Identify which cell holds the provided text, then report its [X, Y] central coordinate. 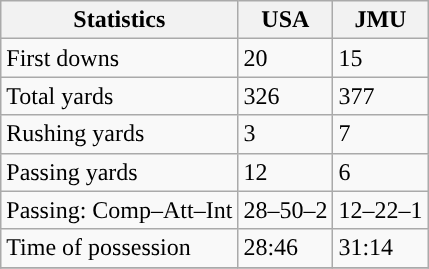
JMU [380, 20]
28:46 [286, 248]
Time of possession [120, 248]
Total yards [120, 96]
Passing yards [120, 172]
Statistics [120, 20]
15 [380, 58]
Rushing yards [120, 134]
7 [380, 134]
20 [286, 58]
First downs [120, 58]
12–22–1 [380, 210]
31:14 [380, 248]
326 [286, 96]
28–50–2 [286, 210]
Passing: Comp–Att–Int [120, 210]
USA [286, 20]
377 [380, 96]
12 [286, 172]
6 [380, 172]
3 [286, 134]
